Provide the (x, y) coordinate of the cell's center where the given text is located.  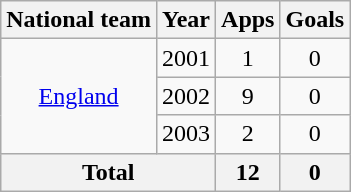
Apps (248, 20)
Year (186, 20)
England (79, 96)
2 (248, 134)
2003 (186, 134)
9 (248, 96)
National team (79, 20)
12 (248, 172)
2001 (186, 58)
Goals (315, 20)
Total (108, 172)
1 (248, 58)
2002 (186, 96)
